Output the (x, y) coordinate of the center of the cell containing the given text.  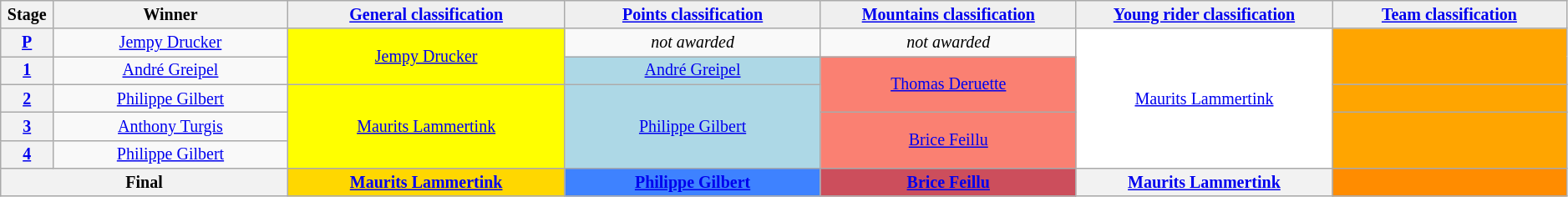
Anthony Turgis (170, 127)
P (27, 43)
4 (27, 154)
Winner (170, 15)
3 (27, 127)
General classification (426, 15)
Points classification (693, 15)
2 (27, 98)
Young rider classification (1204, 15)
Team classification (1450, 15)
Thomas Deruette (948, 85)
1 (27, 70)
Final (145, 182)
Mountains classification (948, 15)
Stage (27, 15)
